Determine the (X, Y) coordinate at the center of the cell enclosing the given text.  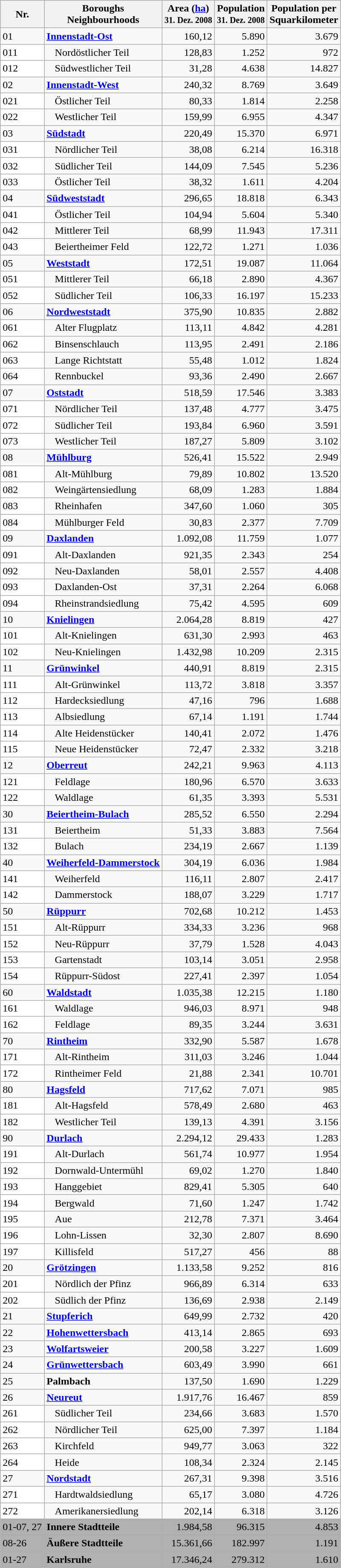
062 (22, 344)
092 (22, 571)
Alt-Rintheim (103, 1057)
234,66 (188, 1413)
2.490 (240, 376)
717,62 (188, 1089)
9.252 (240, 1268)
Kirchfeld (103, 1446)
1.528 (240, 943)
2.324 (240, 1462)
6.068 (304, 587)
1.139 (304, 846)
264 (22, 1462)
262 (22, 1430)
Area (ha)31. Dez. 2008 (188, 14)
22 (22, 1333)
Beiertheim (103, 830)
1.044 (304, 1057)
171 (22, 1057)
1.609 (304, 1349)
Nördlich der Pfinz (103, 1284)
10 (22, 619)
15.370 (240, 133)
1.271 (240, 247)
93,36 (188, 376)
131 (22, 830)
5.305 (240, 1187)
3.464 (304, 1219)
Knielingen (103, 619)
4.777 (240, 409)
Waldstadt (103, 992)
26 (22, 1397)
Weiherfeld-Dammerstock (103, 863)
201 (22, 1284)
159,99 (188, 117)
052 (22, 295)
37,31 (188, 587)
141 (22, 879)
2.397 (240, 976)
104,94 (188, 214)
1.744 (304, 717)
3.236 (240, 927)
420 (304, 1316)
Durlach (103, 1138)
440,91 (188, 668)
5.587 (240, 1041)
2.958 (304, 960)
Südstadt (103, 133)
4.842 (240, 328)
1.077 (304, 539)
10.701 (304, 1073)
Aue (103, 1219)
1.247 (240, 1203)
Beiertheim-Bulach (103, 814)
Nordöstlicher Teil (103, 52)
2.938 (240, 1300)
4.408 (304, 571)
195 (22, 1219)
Beiertheimer Feld (103, 247)
242,21 (188, 765)
2.732 (240, 1316)
2.341 (240, 1073)
Hardtwaldsiedlung (103, 1494)
Weststadt (103, 263)
80,33 (188, 101)
Alt-Daxlanden (103, 555)
1.453 (304, 911)
051 (22, 279)
Alt-Hagsfeld (103, 1106)
267,31 (188, 1478)
Neu-Daxlanden (103, 571)
3.229 (240, 895)
279.312 (240, 1559)
Weiherfeld (103, 879)
Rüppurr (103, 911)
271 (22, 1494)
Bergwald (103, 1203)
6.036 (240, 863)
72,47 (188, 749)
2.294 (304, 814)
03 (22, 133)
Amerikanersiedlung (103, 1511)
1.180 (304, 992)
122,72 (188, 247)
Neu-Knielingen (103, 652)
3.883 (240, 830)
3.383 (304, 393)
091 (22, 555)
21,88 (188, 1073)
Alt-Durlach (103, 1154)
3.990 (240, 1365)
8.769 (240, 85)
144,09 (188, 166)
BoroughsNeighbourhoods (103, 14)
162 (22, 1025)
4.391 (240, 1122)
2.064,28 (188, 619)
5.340 (304, 214)
90 (22, 1138)
08 (22, 457)
04 (22, 198)
50 (22, 911)
3.218 (304, 749)
526,41 (188, 457)
4.281 (304, 328)
Population perSquarkilometer (304, 14)
102 (22, 652)
603,49 (188, 1365)
946,03 (188, 1009)
192 (22, 1170)
968 (304, 927)
1.742 (304, 1203)
6.214 (240, 149)
3.244 (240, 1025)
1.954 (304, 1154)
115 (22, 749)
9.963 (240, 765)
69,02 (188, 1170)
033 (22, 182)
7.397 (240, 1430)
2.343 (240, 555)
139,13 (188, 1122)
Oststadt (103, 393)
561,74 (188, 1154)
136,69 (188, 1300)
Alt-Grünwinkel (103, 684)
Nordweststadt (103, 312)
Rennbuckel (103, 376)
32,30 (188, 1235)
6.314 (240, 1284)
Hardecksiedlung (103, 700)
Dornwald-Untermühl (103, 1170)
227,41 (188, 976)
7.564 (304, 830)
2.882 (304, 312)
172,51 (188, 263)
27 (22, 1478)
38,32 (188, 182)
578,49 (188, 1106)
4.726 (304, 1494)
Rintheim (103, 1041)
05 (22, 263)
022 (22, 117)
202,14 (188, 1511)
Innenstadt-Ost (103, 36)
15.233 (304, 295)
Hagsfeld (103, 1089)
011 (22, 52)
02 (22, 85)
829,41 (188, 1187)
285,52 (188, 814)
1.570 (304, 1413)
24 (22, 1365)
196 (22, 1235)
2.680 (240, 1106)
2.491 (240, 344)
4.113 (304, 765)
25 (22, 1381)
17.546 (240, 393)
Alt-Rüppurr (103, 927)
80 (22, 1089)
13.520 (304, 474)
68,09 (188, 490)
3.633 (304, 782)
094 (22, 603)
96.315 (240, 1527)
985 (304, 1089)
128,83 (188, 52)
181 (22, 1106)
1.840 (304, 1170)
1.036 (304, 247)
Südwestlicher Teil (103, 69)
4.853 (304, 1527)
311,03 (188, 1057)
Südlich der Pfinz (103, 1300)
66,18 (188, 279)
121 (22, 782)
202 (22, 1300)
153 (22, 960)
1.690 (240, 1381)
2.186 (304, 344)
23 (22, 1349)
1.092,08 (188, 539)
06 (22, 312)
Bulach (103, 846)
30,83 (188, 522)
Nr. (22, 14)
966,89 (188, 1284)
2.332 (240, 749)
2.264 (240, 587)
112 (22, 700)
108,34 (188, 1462)
3.126 (304, 1511)
142 (22, 895)
7.071 (240, 1089)
347,60 (188, 506)
2.949 (304, 457)
188,07 (188, 895)
113,11 (188, 328)
37,79 (188, 943)
1.252 (240, 52)
1.133,58 (188, 1268)
5.809 (240, 441)
111 (22, 684)
70 (22, 1041)
154 (22, 976)
01-07, 27 (22, 1527)
193,84 (188, 425)
191 (22, 1154)
21 (22, 1316)
1.229 (304, 1381)
3.357 (304, 684)
Binsenschlauch (103, 344)
11.064 (304, 263)
3.393 (240, 798)
071 (22, 409)
413,14 (188, 1333)
2.072 (240, 733)
Grünwettersbach (103, 1365)
061 (22, 328)
3.516 (304, 1478)
116,11 (188, 879)
160,12 (188, 36)
1.984,58 (188, 1527)
1.824 (304, 360)
6.343 (304, 198)
161 (22, 1009)
021 (22, 101)
Südweststadt (103, 198)
10.977 (240, 1154)
Palmbach (103, 1381)
948 (304, 1009)
Dammerstock (103, 895)
6.960 (240, 425)
633 (304, 1284)
1.476 (304, 733)
16.197 (240, 295)
01 (22, 36)
304,19 (188, 863)
234,19 (188, 846)
3.227 (240, 1349)
Hanggebiet (103, 1187)
2.145 (304, 1462)
114 (22, 733)
172 (22, 1073)
3.156 (304, 1122)
042 (22, 231)
113,95 (188, 344)
182.997 (240, 1543)
2.258 (304, 101)
859 (304, 1397)
1.984 (304, 863)
6.550 (240, 814)
2.890 (240, 279)
2.865 (240, 1333)
Innenstadt-West (103, 85)
Daxlanden (103, 539)
Population31. Dez. 2008 (240, 14)
31,28 (188, 69)
Wolfartsweier (103, 1349)
122 (22, 798)
47,16 (188, 700)
640 (304, 1187)
6.570 (240, 782)
75,42 (188, 603)
032 (22, 166)
Neue Heidenstücker (103, 749)
113 (22, 717)
012 (22, 69)
20 (22, 1268)
103,14 (188, 960)
2.149 (304, 1300)
Äußere Stadtteile (103, 1543)
Grünwinkel (103, 668)
1.012 (240, 360)
Alt-Knielingen (103, 636)
3.080 (240, 1494)
6.955 (240, 117)
3.102 (304, 441)
322 (304, 1446)
661 (304, 1365)
043 (22, 247)
Neu-Rüppurr (103, 943)
3.051 (240, 960)
1.611 (240, 182)
240,32 (188, 85)
4.595 (240, 603)
Stupferich (103, 1316)
4.367 (304, 279)
1.270 (240, 1170)
200,58 (188, 1349)
Albsiedlung (103, 717)
182 (22, 1122)
16.467 (240, 1397)
12.215 (240, 992)
71,60 (188, 1203)
11.759 (240, 539)
7.709 (304, 522)
073 (22, 441)
Oberreut (103, 765)
Mühlburger Feld (103, 522)
16.318 (304, 149)
3.063 (240, 1446)
1.432,98 (188, 652)
Alt-Mühlburg (103, 474)
1.054 (304, 976)
Karlsruhe (103, 1559)
631,30 (188, 636)
517,27 (188, 1251)
Alter Flugplatz (103, 328)
4.347 (304, 117)
2.377 (240, 522)
30 (22, 814)
193 (22, 1187)
10.802 (240, 474)
Gartenstadt (103, 960)
7.371 (240, 1219)
1.035,38 (188, 992)
Rintheimer Feld (103, 1073)
17.311 (304, 231)
55,48 (188, 360)
212,78 (188, 1219)
14.827 (304, 69)
1.688 (304, 700)
427 (304, 619)
6.318 (240, 1511)
140,41 (188, 733)
Heide (103, 1462)
796 (240, 700)
01-27 (22, 1559)
Rheinstrandsiedlung (103, 603)
2.294,12 (188, 1138)
113,72 (188, 684)
51,33 (188, 830)
180,96 (188, 782)
Mühlburg (103, 457)
Daxlanden-Ost (103, 587)
456 (240, 1251)
151 (22, 927)
Alte Heidenstücker (103, 733)
1.917,76 (188, 1397)
101 (22, 636)
064 (22, 376)
187,27 (188, 441)
5.531 (304, 798)
Nordstadt (103, 1478)
132 (22, 846)
921,35 (188, 555)
031 (22, 149)
106,33 (188, 295)
375,90 (188, 312)
3.591 (304, 425)
1.184 (304, 1430)
072 (22, 425)
194 (22, 1203)
693 (304, 1333)
1.610 (304, 1559)
5.604 (240, 214)
2.993 (240, 636)
063 (22, 360)
Rheinhafen (103, 506)
18.818 (240, 198)
197 (22, 1251)
041 (22, 214)
949,77 (188, 1446)
1.717 (304, 895)
89,35 (188, 1025)
8.690 (304, 1235)
4.204 (304, 182)
3.649 (304, 85)
152 (22, 943)
1.678 (304, 1041)
Neureut (103, 1397)
Grötzingen (103, 1268)
5.236 (304, 166)
11 (22, 668)
220,49 (188, 133)
88 (304, 1251)
Hohenwettersbach (103, 1333)
3.818 (240, 684)
609 (304, 603)
29.433 (240, 1138)
11.943 (240, 231)
67,14 (188, 717)
15.522 (240, 457)
332,90 (188, 1041)
137,48 (188, 409)
093 (22, 587)
4.043 (304, 943)
972 (304, 52)
60 (22, 992)
65,17 (188, 1494)
Rüppurr-Südost (103, 976)
10.212 (240, 911)
07 (22, 393)
816 (304, 1268)
10.209 (240, 652)
5.890 (240, 36)
082 (22, 490)
19.087 (240, 263)
296,65 (188, 198)
79,89 (188, 474)
2.417 (304, 879)
254 (304, 555)
Weingärtensiedlung (103, 490)
083 (22, 506)
3.679 (304, 36)
3.683 (240, 1413)
Innere Stadtteile (103, 1527)
305 (304, 506)
3.631 (304, 1025)
08-26 (22, 1543)
518,59 (188, 393)
081 (22, 474)
7.545 (240, 166)
3.475 (304, 409)
38,08 (188, 149)
261 (22, 1413)
1.060 (240, 506)
137,50 (188, 1381)
625,00 (188, 1430)
084 (22, 522)
68,99 (188, 231)
263 (22, 1446)
8.971 (240, 1009)
272 (22, 1511)
6.971 (304, 133)
10.835 (240, 312)
Killisfeld (103, 1251)
58,01 (188, 571)
1.884 (304, 490)
09 (22, 539)
17.346,24 (188, 1559)
3.246 (240, 1057)
61,35 (188, 798)
15.361,66 (188, 1543)
40 (22, 863)
4.638 (240, 69)
2.557 (240, 571)
649,99 (188, 1316)
1.814 (240, 101)
9.398 (240, 1478)
Lange Richtstatt (103, 360)
12 (22, 765)
334,33 (188, 927)
Lohn-Lissen (103, 1235)
702,68 (188, 911)
